Scan for the cell matching the given text and deliver its [X, Y] coordinate at center. 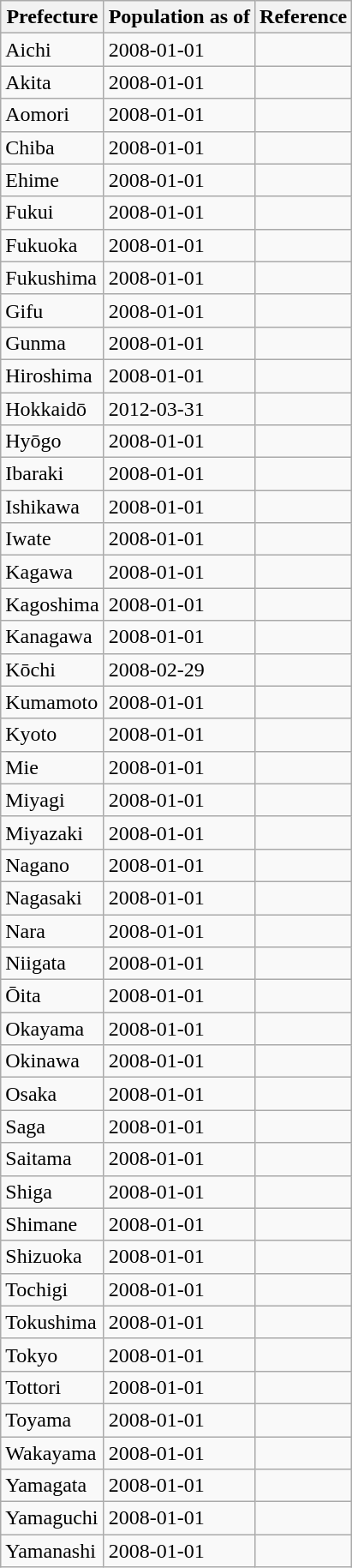
Saitama [52, 1159]
Kanagawa [52, 637]
Miyagi [52, 800]
2012-03-31 [179, 409]
Nagasaki [52, 898]
Kagawa [52, 572]
Okayama [52, 1029]
Fukuoka [52, 245]
Mie [52, 767]
Ibaraki [52, 474]
Iwate [52, 539]
Shiga [52, 1192]
Wakayama [52, 1453]
Fukushima [52, 278]
Aomori [52, 115]
Tottori [52, 1387]
Nagano [52, 865]
Chiba [52, 147]
Yamagata [52, 1486]
Okinawa [52, 1061]
Hokkaidō [52, 409]
Niigata [52, 964]
Shimane [52, 1224]
Nara [52, 930]
Shizuoka [52, 1257]
Kagoshima [52, 604]
2008-02-29 [179, 670]
Aichi [52, 50]
Kumamoto [52, 702]
Yamaguchi [52, 1518]
Ōita [52, 996]
Prefecture [52, 17]
Ehime [52, 180]
Hyōgo [52, 442]
Reference [303, 17]
Tokushima [52, 1322]
Kōchi [52, 670]
Miyazaki [52, 832]
Toyama [52, 1420]
Population as of [179, 17]
Yamanashi [52, 1551]
Kyoto [52, 735]
Fukui [52, 213]
Ishikawa [52, 507]
Tochigi [52, 1289]
Saga [52, 1126]
Gifu [52, 310]
Tokyo [52, 1355]
Osaka [52, 1094]
Hiroshima [52, 375]
Akita [52, 82]
Gunma [52, 343]
